From the cell containing the given text, extract its center point as [X, Y] coordinate. 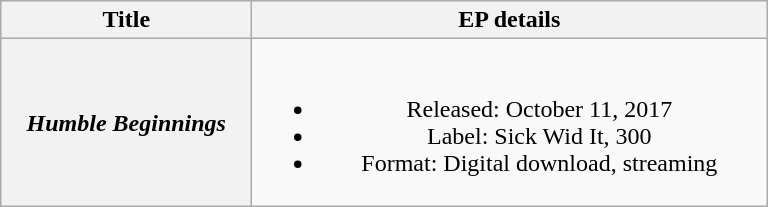
EP details [510, 20]
Humble Beginnings [126, 122]
Title [126, 20]
Released: October 11, 2017Label: Sick Wid It, 300Format: Digital download, streaming [510, 122]
